Return (X, Y) of the center of cell containing provided text 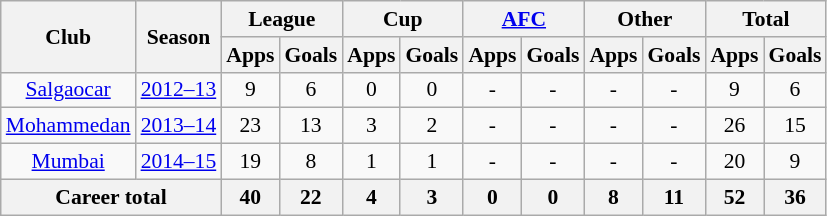
40 (250, 197)
2012–13 (179, 90)
2014–15 (179, 162)
11 (674, 197)
Season (179, 36)
League (282, 19)
52 (734, 197)
2 (432, 126)
AFC (524, 19)
2013–14 (179, 126)
Club (68, 36)
Mohammedan (68, 126)
22 (310, 197)
Cup (402, 19)
23 (250, 126)
36 (796, 197)
Salgaocar (68, 90)
Other (644, 19)
Career total (112, 197)
Mumbai (68, 162)
13 (310, 126)
19 (250, 162)
4 (371, 197)
20 (734, 162)
Total (766, 19)
26 (734, 126)
15 (796, 126)
